Scan for the cell matching the given text and deliver its [X, Y] coordinate at center. 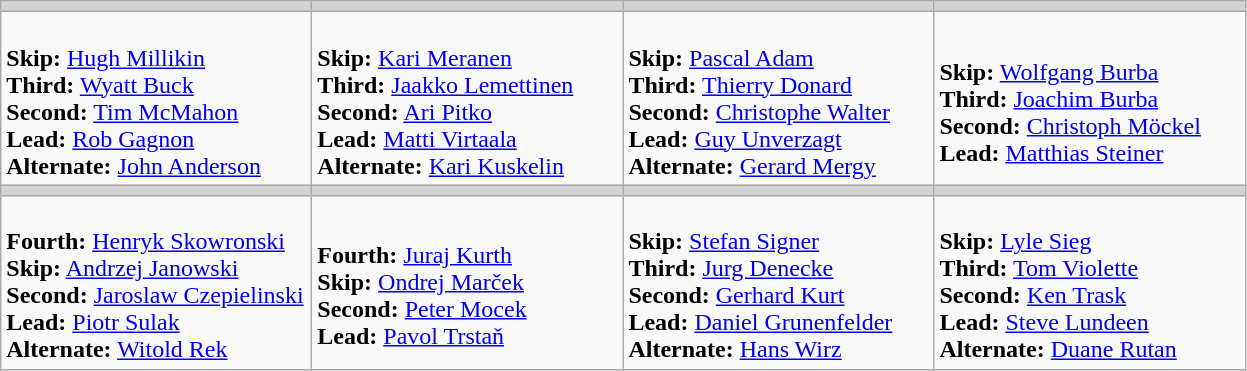
Fourth: Juraj Kurth Skip: Ondrej Marček Second: Peter Mocek Lead: Pavol Trstaň [468, 282]
Skip: Wolfgang Burba Third: Joachim Burba Second: Christoph Möckel Lead: Matthias Steiner [1090, 98]
Fourth: Henryk Skowronski Skip: Andrzej Janowski Second: Jaroslaw Czepielinski Lead: Piotr Sulak Alternate: Witold Rek [156, 282]
Skip: Lyle Sieg Third: Tom Violette Second: Ken Trask Lead: Steve Lundeen Alternate: Duane Rutan [1090, 282]
Skip: Kari Meranen Third: Jaakko Lemettinen Second: Ari Pitko Lead: Matti Virtaala Alternate: Kari Kuskelin [468, 98]
Skip: Stefan Signer Third: Jurg Denecke Second: Gerhard Kurt Lead: Daniel Grunenfelder Alternate: Hans Wirz [778, 282]
Skip: Pascal Adam Third: Thierry Donard Second: Christophe Walter Lead: Guy Unverzagt Alternate: Gerard Mergy [778, 98]
Skip: Hugh Millikin Third: Wyatt Buck Second: Tim McMahon Lead: Rob Gagnon Alternate: John Anderson [156, 98]
